Output the (X, Y) coordinate of the center of the cell containing the given text.  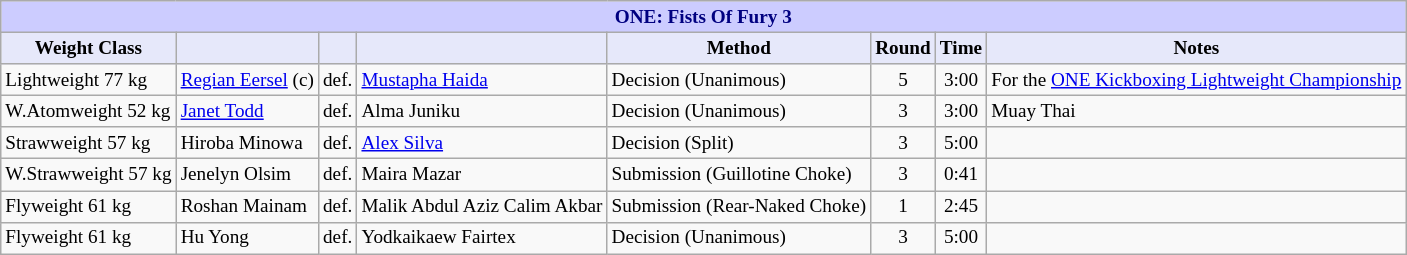
5 (904, 80)
Submission (Rear-Naked Choke) (739, 206)
Regian Eersel (c) (247, 80)
Time (960, 48)
2:45 (960, 206)
ONE: Fists Of Fury 3 (704, 17)
Submission (Guillotine Choke) (739, 175)
Malik Abdul Aziz Calim Akbar (482, 206)
Method (739, 48)
Weight Class (88, 48)
Alma Juniku (482, 111)
W.Atomweight 52 kg (88, 111)
Decision (Split) (739, 143)
Mustapha Haida (482, 80)
Strawweight 57 kg (88, 143)
1 (904, 206)
Muay Thai (1196, 111)
Maira Mazar (482, 175)
Hiroba Minowa (247, 143)
0:41 (960, 175)
Janet Todd (247, 111)
Lightweight 77 kg (88, 80)
Hu Yong (247, 238)
W.Strawweight 57 kg (88, 175)
Jenelyn Olsim (247, 175)
Yodkaikaew Fairtex (482, 238)
Alex Silva (482, 143)
Roshan Mainam (247, 206)
Notes (1196, 48)
For the ONE Kickboxing Lightweight Championship (1196, 80)
Round (904, 48)
